Extract the (X, Y) coordinate from the center of the cell holding the provided text.  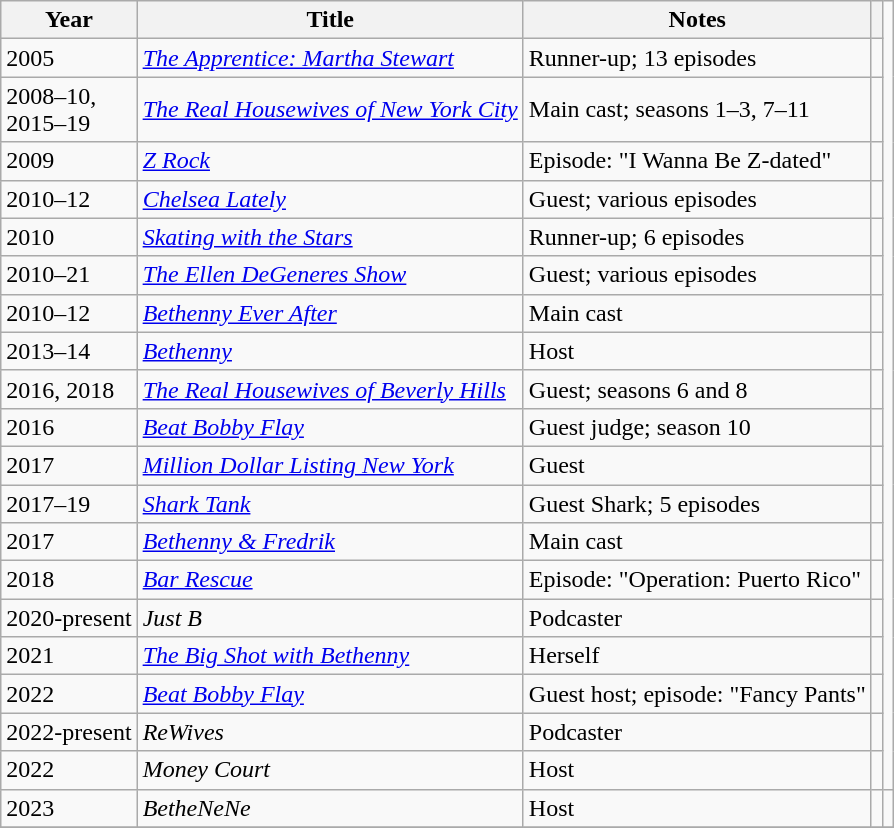
Money Court (330, 770)
2017–19 (69, 503)
Guest Shark; 5 episodes (697, 503)
Bethenny (330, 351)
Just B (330, 618)
Bethenny & Fredrik (330, 542)
Million Dollar Listing New York (330, 465)
2021 (69, 656)
Runner-up; 6 episodes (697, 237)
Title (330, 20)
The Apprentice: Martha Stewart (330, 58)
2016 (69, 427)
2010 (69, 237)
Z Rock (330, 161)
Main cast; seasons 1–3, 7–11 (697, 110)
2016, 2018 (69, 389)
2020-present (69, 618)
Guest (697, 465)
2005 (69, 58)
Herself (697, 656)
Guest host; episode: "Fancy Pants" (697, 694)
2008–10,2015–19 (69, 110)
2023 (69, 808)
Skating with the Stars (330, 237)
The Real Housewives of Beverly Hills (330, 389)
The Ellen DeGeneres Show (330, 275)
BetheNeNe (330, 808)
The Big Shot with Bethenny (330, 656)
Guest; seasons 6 and 8 (697, 389)
Chelsea Lately (330, 199)
Episode: "I Wanna Be Z-dated" (697, 161)
Episode: "Operation: Puerto Rico" (697, 580)
Bethenny Ever After (330, 313)
The Real Housewives of New York City (330, 110)
Shark Tank (330, 503)
Notes (697, 20)
ReWives (330, 732)
2018 (69, 580)
Runner-up; 13 episodes (697, 58)
Guest judge; season 10 (697, 427)
Bar Rescue (330, 580)
2013–14 (69, 351)
2010–21 (69, 275)
2022-present (69, 732)
2009 (69, 161)
Year (69, 20)
